Capture the cell that displays the provided text and extract its (X, Y) central coordinate. 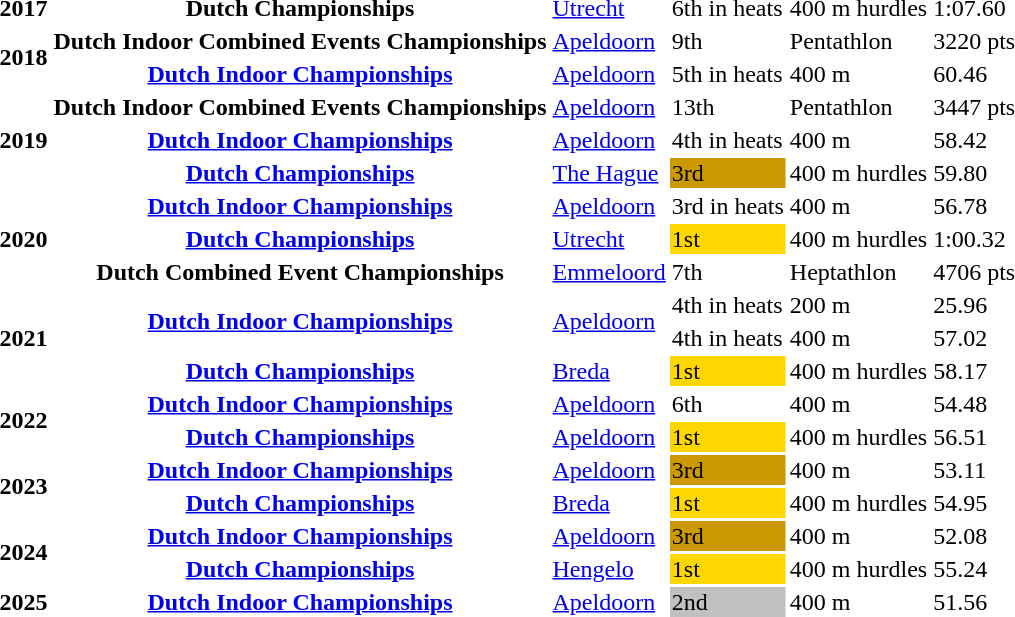
Heptathlon (858, 272)
5th in heats (728, 74)
7th (728, 272)
Dutch Combined Event Championships (300, 272)
Hengelo (609, 569)
9th (728, 41)
The Hague (609, 173)
13th (728, 107)
Emmeloord (609, 272)
3rd in heats (728, 206)
2nd (728, 602)
Utrecht (609, 239)
200 m (858, 305)
6th (728, 404)
